Scan for the cell matching the given text and deliver its [X, Y] coordinate at center. 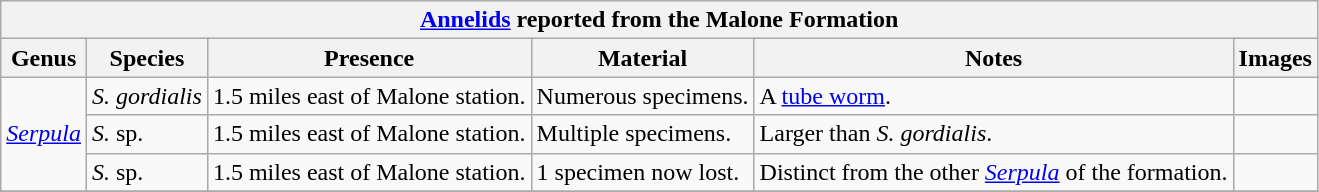
Species [146, 58]
Annelids reported from the Malone Formation [660, 20]
S. gordialis [146, 96]
Serpula [44, 134]
Presence [369, 58]
Images [1275, 58]
Genus [44, 58]
Distinct from the other Serpula of the formation. [994, 172]
Material [642, 58]
1 specimen now lost. [642, 172]
Multiple specimens. [642, 134]
Larger than S. gordialis. [994, 134]
Notes [994, 58]
Numerous specimens. [642, 96]
A tube worm. [994, 96]
